Search for the cell housing the specified text and yield its (X, Y) center coordinate. 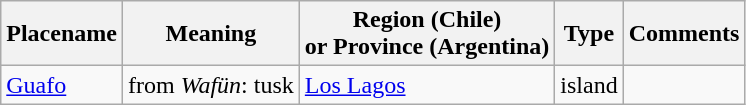
Los Lagos (426, 85)
Meaning (210, 34)
Guafo (62, 85)
Placename (62, 34)
Type (589, 34)
from Wafün: tusk (210, 85)
island (589, 85)
Region (Chile)or Province (Argentina) (426, 34)
Comments (684, 34)
